Identify which cell holds the provided text, then report its [X, Y] central coordinate. 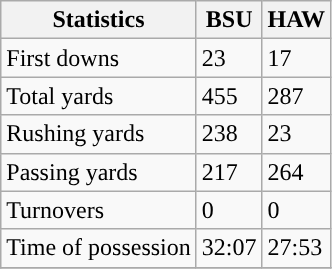
Time of possession [99, 248]
264 [296, 172]
32:07 [229, 248]
Total yards [99, 96]
455 [229, 96]
Statistics [99, 20]
287 [296, 96]
Rushing yards [99, 134]
First downs [99, 58]
Turnovers [99, 210]
Passing yards [99, 172]
27:53 [296, 248]
238 [229, 134]
BSU [229, 20]
217 [229, 172]
HAW [296, 20]
17 [296, 58]
